Output the (x, y) coordinate of the center of the cell containing the given text.  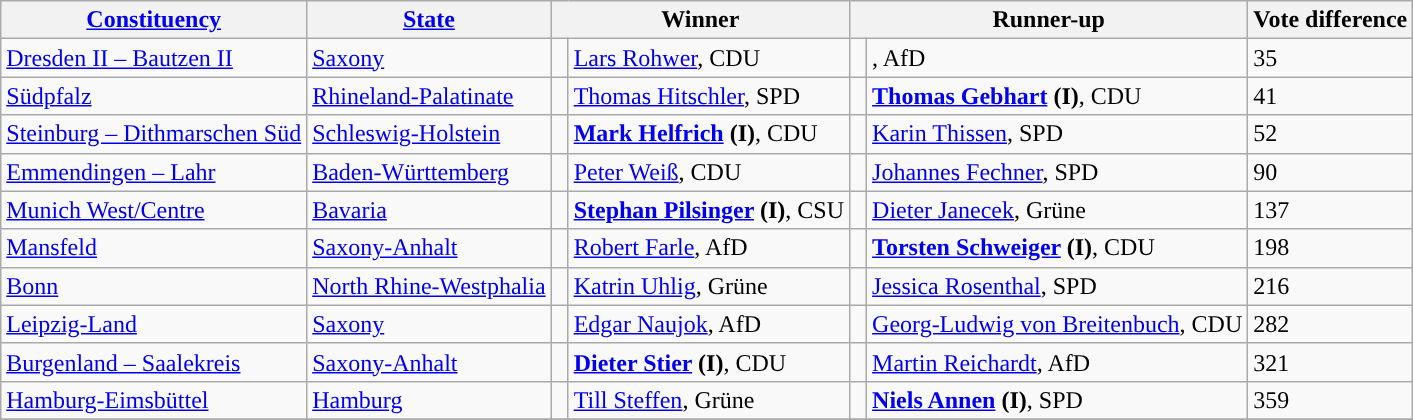
North Rhine-Westphalia (429, 286)
Hamburg (429, 400)
Martin Reichardt, AfD (1058, 362)
Katrin Uhlig, Grüne (708, 286)
Hamburg-Eimsbüttel (154, 400)
Leipzig-Land (154, 324)
Thomas Gebhart (I), CDU (1058, 96)
Dieter Stier (I), CDU (708, 362)
Jessica Rosenthal, SPD (1058, 286)
Lars Rohwer, CDU (708, 58)
35 (1330, 58)
Constituency (154, 20)
Dresden II – Bautzen II (154, 58)
52 (1330, 134)
Mark Helfrich (I), CDU (708, 134)
Robert Farle, AfD (708, 248)
Peter Weiß, CDU (708, 172)
198 (1330, 248)
Südpfalz (154, 96)
Mansfeld (154, 248)
Niels Annen (I), SPD (1058, 400)
Bonn (154, 286)
Bavaria (429, 210)
Emmendingen – Lahr (154, 172)
41 (1330, 96)
Steinburg – Dithmarschen Süd (154, 134)
Georg-Ludwig von Breitenbuch, CDU (1058, 324)
, AfD (1058, 58)
Vote difference (1330, 20)
90 (1330, 172)
321 (1330, 362)
Rhineland-Palatinate (429, 96)
Johannes Fechner, SPD (1058, 172)
Torsten Schweiger (I), CDU (1058, 248)
359 (1330, 400)
Runner-up (1048, 20)
216 (1330, 286)
Schleswig-Holstein (429, 134)
282 (1330, 324)
Munich West/Centre (154, 210)
Burgenland – Saalekreis (154, 362)
Thomas Hitschler, SPD (708, 96)
Stephan Pilsinger (I), CSU (708, 210)
Baden-Württemberg (429, 172)
State (429, 20)
Winner (700, 20)
Edgar Naujok, AfD (708, 324)
Dieter Janecek, Grüne (1058, 210)
137 (1330, 210)
Karin Thissen, SPD (1058, 134)
Till Steffen, Grüne (708, 400)
